Extract the [x, y] coordinate from the center of the cell holding the provided text.  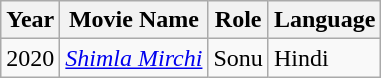
Sonu [238, 58]
Language [324, 20]
Movie Name [134, 20]
Shimla Mirchi [134, 58]
Role [238, 20]
Year [30, 20]
Hindi [324, 58]
2020 [30, 58]
